From the cell containing the given text, extract its center point as (X, Y) coordinate. 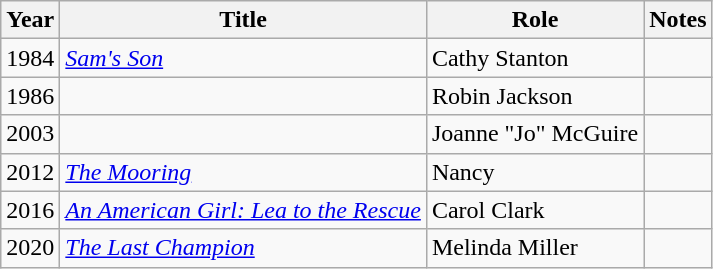
2020 (30, 248)
Year (30, 20)
The Mooring (244, 172)
Title (244, 20)
The Last Champion (244, 248)
Nancy (534, 172)
Robin Jackson (534, 96)
1986 (30, 96)
An American Girl: Lea to the Rescue (244, 210)
Melinda Miller (534, 248)
Sam's Son (244, 58)
Joanne "Jo" McGuire (534, 134)
2012 (30, 172)
Notes (678, 20)
Carol Clark (534, 210)
Role (534, 20)
1984 (30, 58)
Cathy Stanton (534, 58)
2003 (30, 134)
2016 (30, 210)
